Determine the [x, y] coordinate at the center of the cell enclosing the given text.  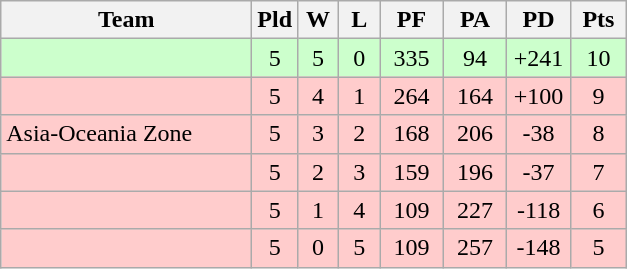
196 [475, 172]
Team [126, 20]
W [318, 20]
264 [412, 96]
257 [475, 248]
-38 [539, 134]
335 [412, 58]
-118 [539, 210]
10 [598, 58]
9 [598, 96]
159 [412, 172]
+100 [539, 96]
-148 [539, 248]
7 [598, 172]
Asia-Oceania Zone [126, 134]
8 [598, 134]
206 [475, 134]
+241 [539, 58]
PD [539, 20]
-37 [539, 172]
6 [598, 210]
PF [412, 20]
227 [475, 210]
L [360, 20]
168 [412, 134]
PA [475, 20]
Pts [598, 20]
Pld [275, 20]
164 [475, 96]
94 [475, 58]
